Identify which cell holds the provided text, then report its [X, Y] central coordinate. 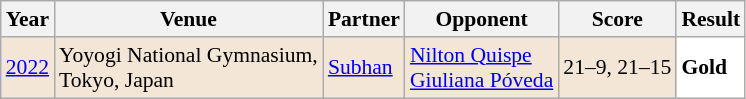
Subhan [364, 68]
Opponent [482, 19]
Gold [710, 68]
Venue [188, 19]
Score [617, 19]
Partner [364, 19]
2022 [28, 68]
Result [710, 19]
Year [28, 19]
Yoyogi National Gymnasium,Tokyo, Japan [188, 68]
Nilton Quispe Giuliana Póveda [482, 68]
21–9, 21–15 [617, 68]
